Provide the (X, Y) coordinate of the cell's center where the given text is located.  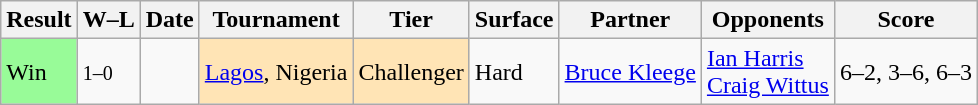
Ian Harris Craig Wittus (768, 72)
Bruce Kleege (630, 72)
Date (170, 20)
1–0 (108, 72)
Surface (514, 20)
Win (39, 72)
Challenger (411, 72)
Hard (514, 72)
Lagos, Nigeria (276, 72)
Partner (630, 20)
Opponents (768, 20)
Score (906, 20)
W–L (108, 20)
Result (39, 20)
6–2, 3–6, 6–3 (906, 72)
Tournament (276, 20)
Tier (411, 20)
